Return (x, y) of the center of cell containing provided text 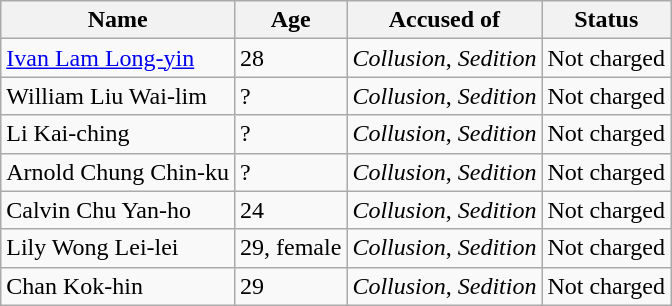
Ivan Lam Long-yin (118, 58)
28 (290, 58)
Status (606, 20)
Calvin Chu Yan-ho (118, 210)
Li Kai-ching (118, 134)
29, female (290, 248)
29 (290, 286)
Age (290, 20)
William Liu Wai-lim (118, 96)
Name (118, 20)
Accused of (444, 20)
Chan Kok-hin (118, 286)
Arnold Chung Chin-ku (118, 172)
Lily Wong Lei-lei (118, 248)
24 (290, 210)
